Find where the given text appears and provide that cell's center as (X, Y) coordinate. 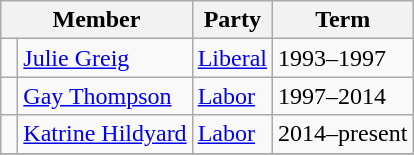
Member (96, 20)
Party (232, 20)
Katrine Hildyard (105, 134)
Gay Thompson (105, 96)
Julie Greig (105, 58)
1993–1997 (343, 58)
Liberal (232, 58)
Term (343, 20)
2014–present (343, 134)
1997–2014 (343, 96)
